Return the (X, Y) coordinate for the center point of the cell that contains the specified text.  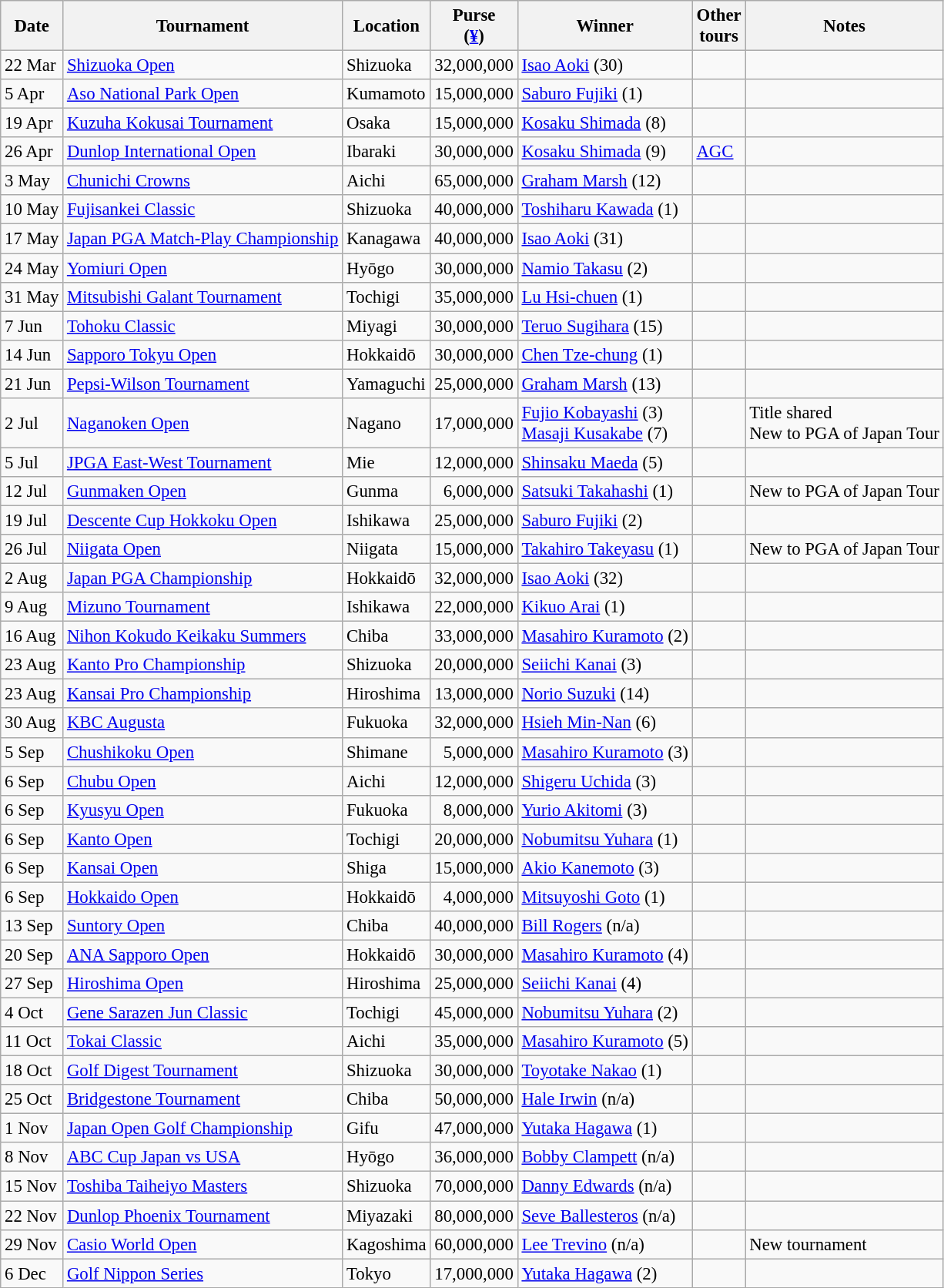
13 Sep (32, 926)
Satsuki Takahashi (1) (605, 491)
17 May (32, 239)
65,000,000 (474, 181)
30 Aug (32, 723)
Golf Digest Tournament (203, 1071)
Shigeru Uchida (3) (605, 781)
Kagoshima (387, 1244)
1 Nov (32, 1129)
22,000,000 (474, 607)
45,000,000 (474, 1013)
Japan PGA Championship (203, 579)
15 Nov (32, 1186)
21 Jun (32, 384)
16 Aug (32, 636)
Hale Irwin (n/a) (605, 1099)
Descente Cup Hokkoku Open (203, 520)
22 Mar (32, 65)
Masahiro Kuramoto (5) (605, 1041)
Mitsubishi Galant Tournament (203, 297)
50,000,000 (474, 1099)
Shimane (387, 752)
Bill Rogers (n/a) (605, 926)
3 May (32, 181)
Kumamoto (387, 94)
Kosaku Shimada (8) (605, 123)
Nagano (387, 424)
Yomiuri Open (203, 268)
Suntory Open (203, 926)
Takahiro Takeyasu (1) (605, 549)
Hiroshima Open (203, 984)
Isao Aoki (31) (605, 239)
Kanagawa (387, 239)
Dunlop Phoenix Tournament (203, 1216)
Chunichi Crowns (203, 181)
Mie (387, 462)
9 Aug (32, 607)
Tokyo (387, 1273)
Golf Nippon Series (203, 1273)
Bridgestone Tournament (203, 1099)
60,000,000 (474, 1244)
Shinsaku Maeda (5) (605, 462)
Kikuo Arai (1) (605, 607)
Yamaguchi (387, 384)
Saburo Fujiki (1) (605, 94)
Akio Kanemoto (3) (605, 868)
Lee Trevino (n/a) (605, 1244)
Notes (844, 26)
Mizuno Tournament (203, 607)
Chen Tze-chung (1) (605, 354)
Mitsuyoshi Goto (1) (605, 897)
Date (32, 26)
Kansai Open (203, 868)
8 Nov (32, 1158)
33,000,000 (474, 636)
Casio World Open (203, 1244)
5 Apr (32, 94)
Winner (605, 26)
Masahiro Kuramoto (3) (605, 752)
Ibaraki (387, 152)
Location (387, 26)
47,000,000 (474, 1129)
ANA Sapporo Open (203, 954)
Masahiro Kuramoto (4) (605, 954)
2 Aug (32, 579)
KBC Augusta (203, 723)
Title sharedNew to PGA of Japan Tour (844, 424)
7 Jun (32, 326)
Osaka (387, 123)
Gifu (387, 1129)
Shiga (387, 868)
Shizuoka Open (203, 65)
Kanto Open (203, 839)
Saburo Fujiki (2) (605, 520)
Masahiro Kuramoto (2) (605, 636)
Yurio Akitomi (3) (605, 810)
20 Sep (32, 954)
Sapporo Tokyu Open (203, 354)
Toshiba Taiheiyo Masters (203, 1186)
70,000,000 (474, 1186)
Toyotake Nakao (1) (605, 1071)
Toshiharu Kawada (1) (605, 210)
Isao Aoki (32) (605, 579)
Japan Open Golf Championship (203, 1129)
Kansai Pro Championship (203, 694)
Graham Marsh (13) (605, 384)
14 Jun (32, 354)
Namio Takasu (2) (605, 268)
24 May (32, 268)
Purse(¥) (474, 26)
Pepsi-Wilson Tournament (203, 384)
AGC (719, 152)
New tournament (844, 1244)
Gene Sarazen Jun Classic (203, 1013)
4 Oct (32, 1013)
Niigata (387, 549)
Kuzuha Kokusai Tournament (203, 123)
Aso National Park Open (203, 94)
5 Sep (32, 752)
Yutaka Hagawa (2) (605, 1273)
26 Apr (32, 152)
Gunma (387, 491)
Miyazaki (387, 1216)
Fujisankei Classic (203, 210)
Chushikoku Open (203, 752)
Gunmaken Open (203, 491)
Bobby Clampett (n/a) (605, 1158)
13,000,000 (474, 694)
Dunlop International Open (203, 152)
Nihon Kokudo Keikaku Summers (203, 636)
Naganoken Open (203, 424)
Niigata Open (203, 549)
8,000,000 (474, 810)
Danny Edwards (n/a) (605, 1186)
29 Nov (32, 1244)
10 May (32, 210)
Tohoku Classic (203, 326)
Othertours (719, 26)
Kanto Pro Championship (203, 665)
26 Jul (32, 549)
Japan PGA Match-Play Championship (203, 239)
Isao Aoki (30) (605, 65)
27 Sep (32, 984)
Nobumitsu Yuhara (2) (605, 1013)
Seiichi Kanai (4) (605, 984)
19 Apr (32, 123)
2 Jul (32, 424)
5,000,000 (474, 752)
36,000,000 (474, 1158)
6 Dec (32, 1273)
4,000,000 (474, 897)
Tokai Classic (203, 1041)
5 Jul (32, 462)
Lu Hsi-chuen (1) (605, 297)
Nobumitsu Yuhara (1) (605, 839)
22 Nov (32, 1216)
25 Oct (32, 1099)
Kosaku Shimada (9) (605, 152)
80,000,000 (474, 1216)
JPGA East-West Tournament (203, 462)
Tournament (203, 26)
Seve Ballesteros (n/a) (605, 1216)
ABC Cup Japan vs USA (203, 1158)
Kyusyu Open (203, 810)
Norio Suzuki (14) (605, 694)
Hokkaido Open (203, 897)
Fujio Kobayashi (3) Masaji Kusakabe (7) (605, 424)
6,000,000 (474, 491)
18 Oct (32, 1071)
12 Jul (32, 491)
Hsieh Min-Nan (6) (605, 723)
31 May (32, 297)
11 Oct (32, 1041)
Teruo Sugihara (15) (605, 326)
19 Jul (32, 520)
Graham Marsh (12) (605, 181)
Miyagi (387, 326)
Seiichi Kanai (3) (605, 665)
Chubu Open (203, 781)
Yutaka Hagawa (1) (605, 1129)
